Extract the (X, Y) coordinate from the center of the cell holding the provided text.  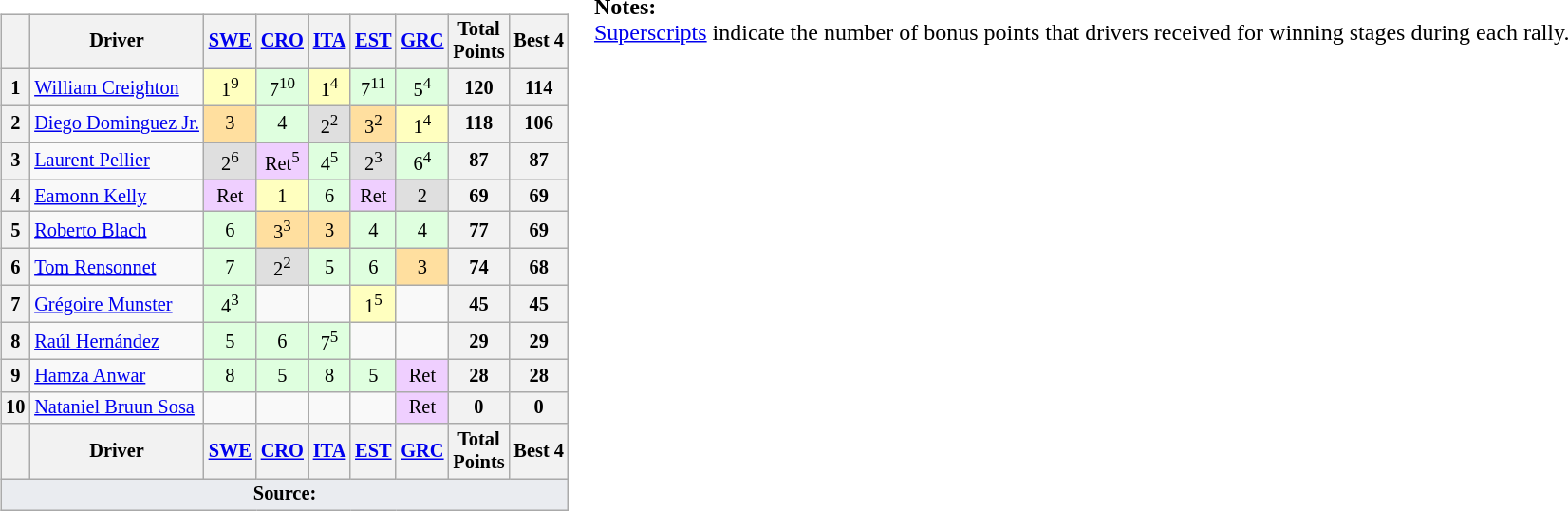
19 (230, 87)
Nataniel Bruun Sosa (117, 407)
Grégoire Munster (117, 304)
77 (478, 230)
32 (373, 123)
Ret5 (283, 161)
William Creighton (117, 87)
74 (478, 268)
10 (15, 407)
26 (230, 161)
15 (373, 304)
120 (478, 87)
711 (373, 87)
Eamonn Kelly (117, 196)
68 (538, 268)
9 (15, 376)
33 (283, 230)
114 (538, 87)
64 (421, 161)
54 (421, 87)
Diego Dominguez Jr. (117, 123)
75 (329, 342)
Roberto Blach (117, 230)
Tom Rensonnet (117, 268)
118 (478, 123)
Source: (285, 495)
Hamza Anwar (117, 376)
43 (230, 304)
Raúl Hernández (117, 342)
23 (373, 161)
106 (538, 123)
710 (283, 87)
Laurent Pellier (117, 161)
